Search for the cell housing the specified text and yield its (X, Y) center coordinate. 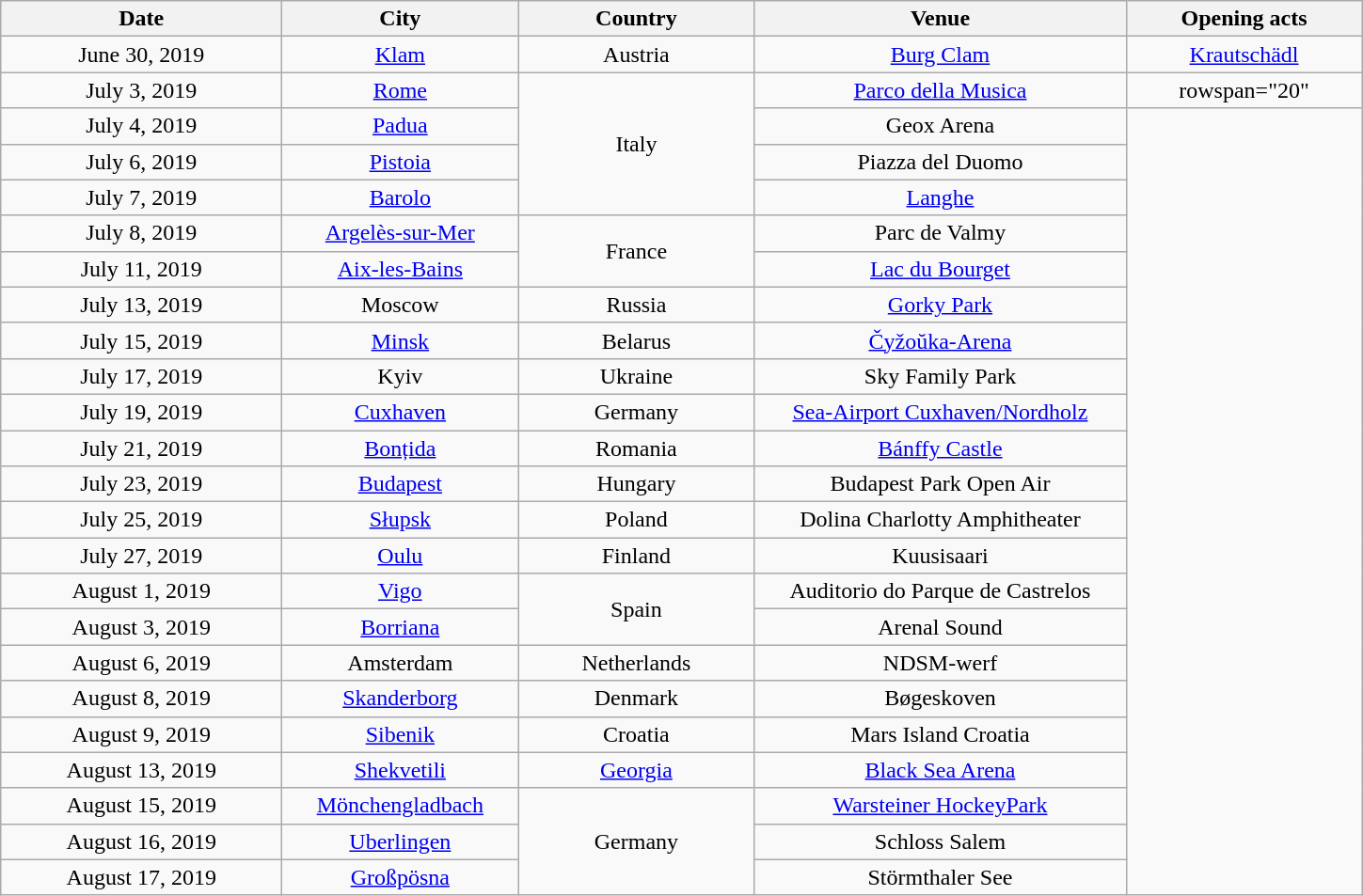
NDSM-werf (941, 663)
Cuxhaven (401, 412)
Barolo (401, 197)
Sibenik (401, 734)
Hungary (636, 484)
Budapest Park Open Air (941, 484)
Shekvetili (401, 770)
Piazza del Duomo (941, 162)
July 11, 2019 (141, 269)
August 13, 2019 (141, 770)
July 23, 2019 (141, 484)
July 15, 2019 (141, 340)
Borriana (401, 627)
June 30, 2019 (141, 55)
Geox Arena (941, 126)
July 6, 2019 (141, 162)
Venue (941, 19)
August 8, 2019 (141, 699)
August 9, 2019 (141, 734)
Arenal Sound (941, 627)
Čyžoŭka-Arena (941, 340)
Großpösna (401, 877)
Ukraine (636, 376)
Klam (401, 55)
Parc de Valmy (941, 233)
Sky Family Park (941, 376)
Bánffy Castle (941, 448)
Moscow (401, 305)
Denmark (636, 699)
Schloss Salem (941, 841)
Kuusisaari (941, 556)
Date (141, 19)
Spain (636, 609)
Sea-Airport Cuxhaven/Nordholz (941, 412)
Dolina Charlotty Amphitheater (941, 520)
July 25, 2019 (141, 520)
August 3, 2019 (141, 627)
Uberlingen (401, 841)
France (636, 251)
Padua (401, 126)
Gorky Park (941, 305)
Lac du Bourget (941, 269)
Georgia (636, 770)
August 6, 2019 (141, 663)
July 8, 2019 (141, 233)
Bøgeskoven (941, 699)
Poland (636, 520)
Minsk (401, 340)
Rome (401, 90)
Aix-les-Bains (401, 269)
Croatia (636, 734)
Oulu (401, 556)
Romania (636, 448)
Krautschädl (1244, 55)
July 13, 2019 (141, 305)
Finland (636, 556)
Italy (636, 144)
July 4, 2019 (141, 126)
Belarus (636, 340)
August 16, 2019 (141, 841)
Country (636, 19)
July 7, 2019 (141, 197)
Austria (636, 55)
Vigo (401, 591)
Langhe (941, 197)
rowspan="20" (1244, 90)
Budapest (401, 484)
July 21, 2019 (141, 448)
July 3, 2019 (141, 90)
August 17, 2019 (141, 877)
Amsterdam (401, 663)
Skanderborg (401, 699)
City (401, 19)
Mars Island Croatia (941, 734)
Burg Clam (941, 55)
Störmthaler See (941, 877)
Parco della Musica (941, 90)
Warsteiner HockeyPark (941, 806)
Mönchengladbach (401, 806)
Kyiv (401, 376)
Black Sea Arena (941, 770)
Netherlands (636, 663)
Opening acts (1244, 19)
Bonțida (401, 448)
August 1, 2019 (141, 591)
Słupsk (401, 520)
July 17, 2019 (141, 376)
August 15, 2019 (141, 806)
July 27, 2019 (141, 556)
Argelès-sur-Mer (401, 233)
Auditorio do Parque de Castrelos (941, 591)
July 19, 2019 (141, 412)
Pistoia (401, 162)
Russia (636, 305)
